Scan for the cell matching the given text and deliver its [x, y] coordinate at center. 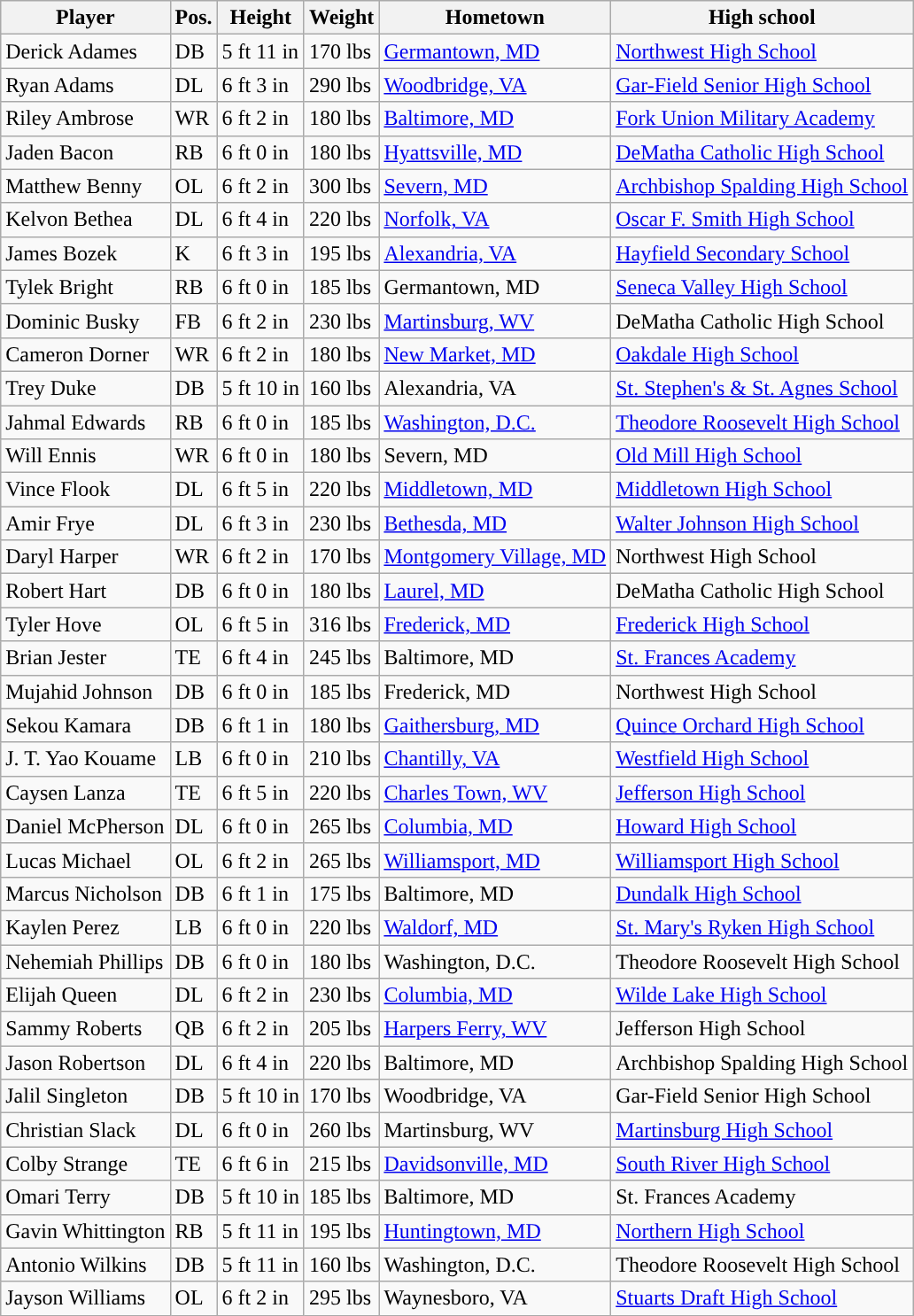
300 lbs [341, 186]
Westfield High School [762, 759]
South River High School [762, 1164]
6 ft 6 in [260, 1164]
Middletown High School [762, 490]
205 lbs [341, 1029]
Height [260, 18]
St. Mary's Ryken High School [762, 927]
Hometown [495, 18]
210 lbs [341, 759]
Derick Adames [85, 51]
Tylek Bright [85, 287]
Wilde Lake High School [762, 995]
Northern High School [762, 1231]
175 lbs [341, 894]
Oakdale High School [762, 354]
Jason Robertson [85, 1063]
Daryl Harper [85, 557]
Jayson Williams [85, 1298]
Sammy Roberts [85, 1029]
316 lbs [341, 624]
Lucas Michael [85, 860]
Marcus Nicholson [85, 894]
Middletown, MD [495, 490]
Charles Town, WV [495, 793]
Jahmal Edwards [85, 422]
Norfolk, VA [495, 220]
QB [193, 1029]
Stuarts Draft High School [762, 1298]
Dundalk High School [762, 894]
Pos. [193, 18]
Trey Duke [85, 388]
Williamsport, MD [495, 860]
Matthew Benny [85, 186]
Caysen Lanza [85, 793]
290 lbs [341, 85]
Waldorf, MD [495, 927]
Old Mill High School [762, 456]
Hayfield Secondary School [762, 253]
295 lbs [341, 1298]
Colby Strange [85, 1164]
Vince Flook [85, 490]
Mujahid Johnson [85, 692]
Waynesboro, VA [495, 1298]
Robert Hart [85, 591]
Weight [341, 18]
J. T. Yao Kouame [85, 759]
Harpers Ferry, WV [495, 1029]
James Bozek [85, 253]
Elijah Queen [85, 995]
Jaden Bacon [85, 152]
Riley Ambrose [85, 119]
Jalil Singleton [85, 1096]
Frederick High School [762, 624]
245 lbs [341, 658]
Davidsonville, MD [495, 1164]
Quince Orchard High School [762, 725]
Christian Slack [85, 1130]
Daniel McPherson [85, 826]
High school [762, 18]
Martinsburg High School [762, 1130]
New Market, MD [495, 354]
FB [193, 321]
Walter Johnson High School [762, 523]
Kaylen Perez [85, 927]
Fork Union Military Academy [762, 119]
Montgomery Village, MD [495, 557]
215 lbs [341, 1164]
Seneca Valley High School [762, 287]
Amir Frye [85, 523]
Huntingtown, MD [495, 1231]
Kelvon Bethea [85, 220]
Chantilly, VA [495, 759]
Cameron Dorner [85, 354]
Omari Terry [85, 1197]
Bethesda, MD [495, 523]
Williamsport High School [762, 860]
Gaithersburg, MD [495, 725]
260 lbs [341, 1130]
Hyattsville, MD [495, 152]
K [193, 253]
Nehemiah Phillips [85, 961]
Will Ennis [85, 456]
Antonio Wilkins [85, 1265]
Tyler Hove [85, 624]
Laurel, MD [495, 591]
Gavin Whittington [85, 1231]
Oscar F. Smith High School [762, 220]
Brian Jester [85, 658]
Howard High School [762, 826]
Player [85, 18]
Dominic Busky [85, 321]
St. Stephen's & St. Agnes School [762, 388]
Sekou Kamara [85, 725]
Ryan Adams [85, 85]
